Determine the [x, y] coordinate at the center of the cell enclosing the given text.  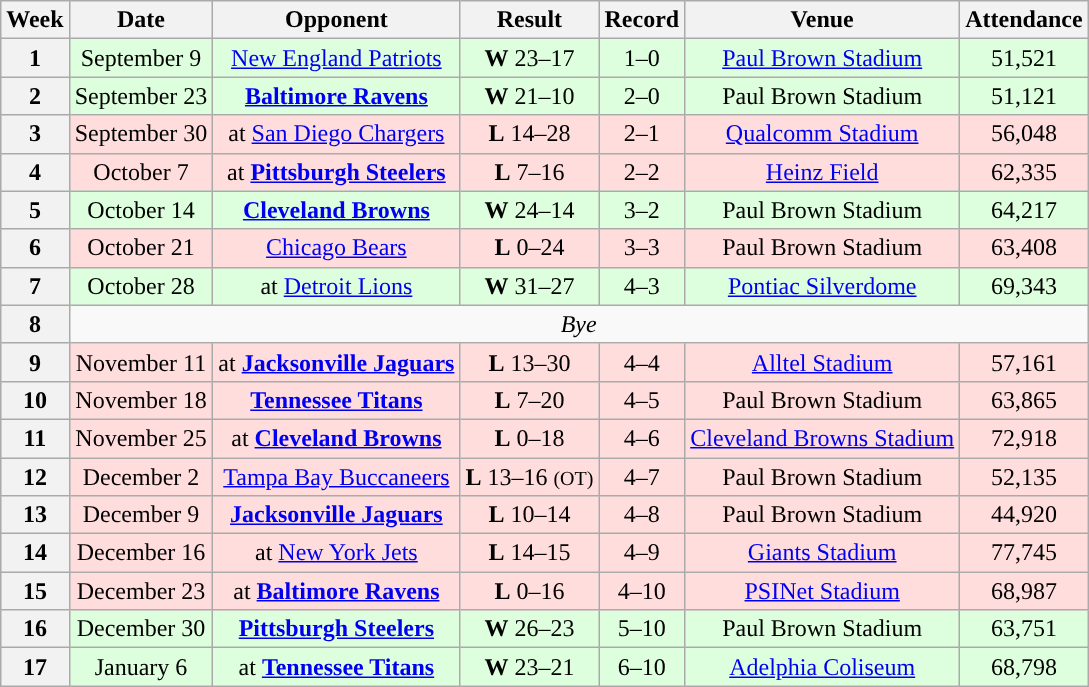
51,121 [1024, 96]
4–3 [642, 286]
8 [35, 324]
69,343 [1024, 286]
PSINet Stadium [822, 591]
6–10 [642, 667]
September 23 [141, 96]
Chicago Bears [336, 248]
December 30 [141, 629]
L 0–18 [530, 438]
13 [35, 515]
4–5 [642, 400]
4–7 [642, 477]
Pittsburgh Steelers [336, 629]
L 0–16 [530, 591]
L 14–15 [530, 553]
November 18 [141, 400]
4 [35, 172]
3–2 [642, 210]
57,161 [1024, 362]
at New York Jets [336, 553]
November 25 [141, 438]
Tampa Bay Buccaneers [336, 477]
Jacksonville Jaguars [336, 515]
63,865 [1024, 400]
2 [35, 96]
at Tennessee Titans [336, 667]
4–8 [642, 515]
December 16 [141, 553]
10 [35, 400]
Result [530, 20]
15 [35, 591]
at Jacksonville Jaguars [336, 362]
56,048 [1024, 134]
2–2 [642, 172]
63,751 [1024, 629]
Pontiac Silverdome [822, 286]
Qualcomm Stadium [822, 134]
Cleveland Browns [336, 210]
W 26–23 [530, 629]
W 21–10 [530, 96]
L 13–16 (OT) [530, 477]
Heinz Field [822, 172]
44,920 [1024, 515]
Opponent [336, 20]
Bye [578, 324]
November 11 [141, 362]
L 14–28 [530, 134]
October 7 [141, 172]
12 [35, 477]
3 [35, 134]
at San Diego Chargers [336, 134]
2–0 [642, 96]
63,408 [1024, 248]
L 7–16 [530, 172]
7 [35, 286]
W 23–21 [530, 667]
68,987 [1024, 591]
14 [35, 553]
Venue [822, 20]
January 6 [141, 667]
3–3 [642, 248]
W 23–17 [530, 58]
72,918 [1024, 438]
W 31–27 [530, 286]
Record [642, 20]
4–9 [642, 553]
52,135 [1024, 477]
62,335 [1024, 172]
at Cleveland Browns [336, 438]
9 [35, 362]
Giants Stadium [822, 553]
December 23 [141, 591]
at Baltimore Ravens [336, 591]
October 21 [141, 248]
Attendance [1024, 20]
Adelphia Coliseum [822, 667]
5 [35, 210]
L 7–20 [530, 400]
5–10 [642, 629]
Baltimore Ravens [336, 96]
at Detroit Lions [336, 286]
October 28 [141, 286]
October 14 [141, 210]
L 13–30 [530, 362]
L 10–14 [530, 515]
16 [35, 629]
Tennessee Titans [336, 400]
4–4 [642, 362]
Week [35, 20]
77,745 [1024, 553]
64,217 [1024, 210]
New England Patriots [336, 58]
1–0 [642, 58]
Cleveland Browns Stadium [822, 438]
Date [141, 20]
L 0–24 [530, 248]
1 [35, 58]
September 9 [141, 58]
51,521 [1024, 58]
December 2 [141, 477]
September 30 [141, 134]
6 [35, 248]
W 24–14 [530, 210]
4–6 [642, 438]
Alltel Stadium [822, 362]
11 [35, 438]
68,798 [1024, 667]
4–10 [642, 591]
17 [35, 667]
2–1 [642, 134]
December 9 [141, 515]
at Pittsburgh Steelers [336, 172]
